Provide the (x, y) coordinate of the cell's center where the given text is located.  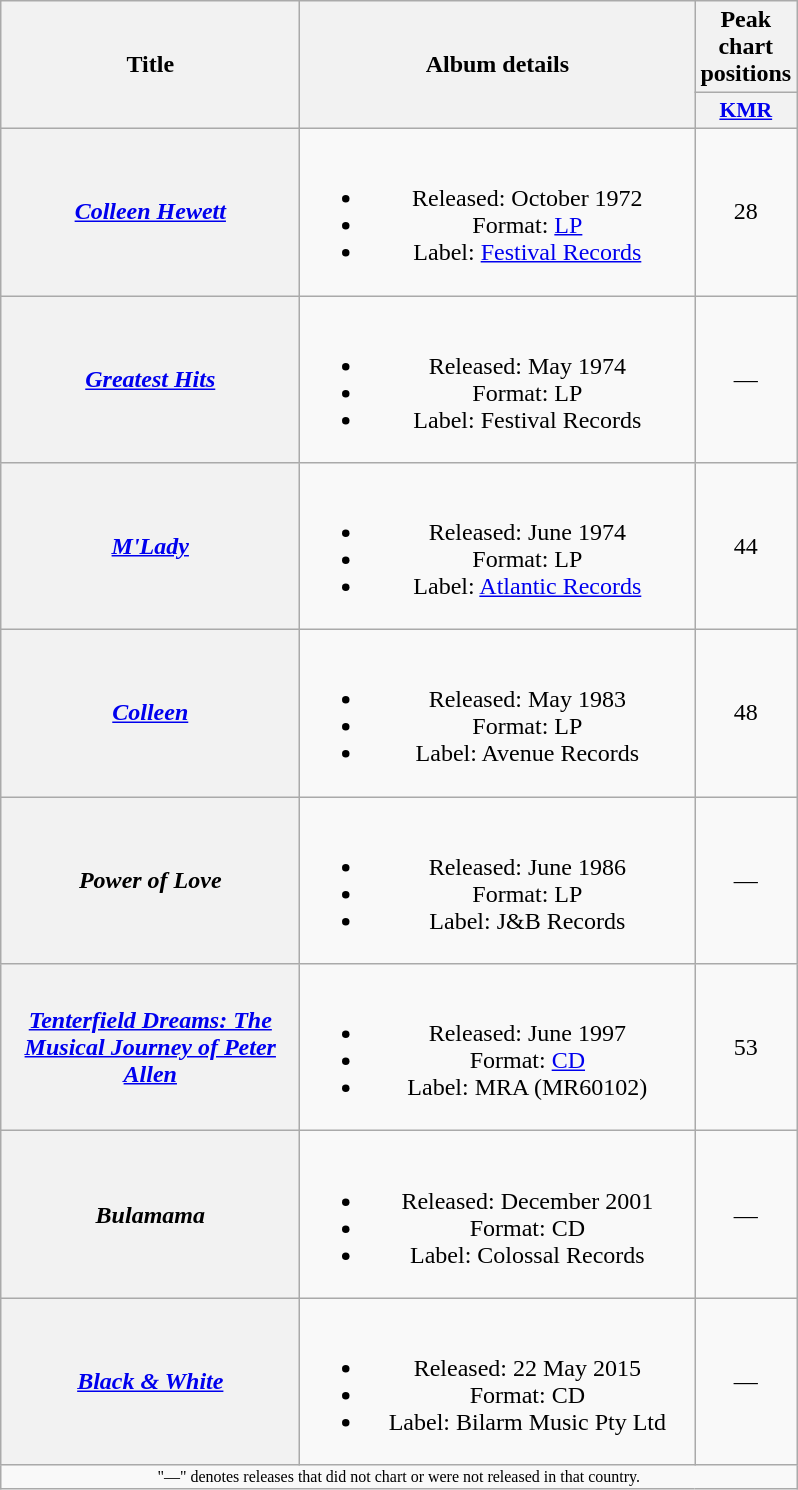
Power of Love (150, 880)
Released: 22 May 2015Format: CDLabel: Bilarm Music Pty Ltd (498, 1382)
M'Lady (150, 546)
53 (746, 1048)
KMR (746, 111)
Released: May 1983Format: LPLabel: Avenue Records (498, 714)
Released: June 1974Format: LPLabel: Atlantic Records (498, 546)
Title (150, 65)
48 (746, 714)
Black & White (150, 1382)
44 (746, 546)
Released: May 1974Format: LPLabel: Festival Records (498, 380)
"—" denotes releases that did not chart or were not released in that country. (399, 1477)
Colleen Hewett (150, 212)
Released: June 1986Format: LPLabel: J&B Records (498, 880)
Released: December 2001Format: CDLabel: Colossal Records (498, 1214)
Greatest Hits (150, 380)
Album details (498, 65)
Peak chart positions (746, 47)
Released: October 1972Format: LPLabel: Festival Records (498, 212)
Released: June 1997Format: CDLabel: MRA (MR60102) (498, 1048)
Tenterfield Dreams: The Musical Journey of Peter Allen (150, 1048)
Bulamama (150, 1214)
28 (746, 212)
Colleen (150, 714)
